Search for the cell housing the specified text and yield its (X, Y) center coordinate. 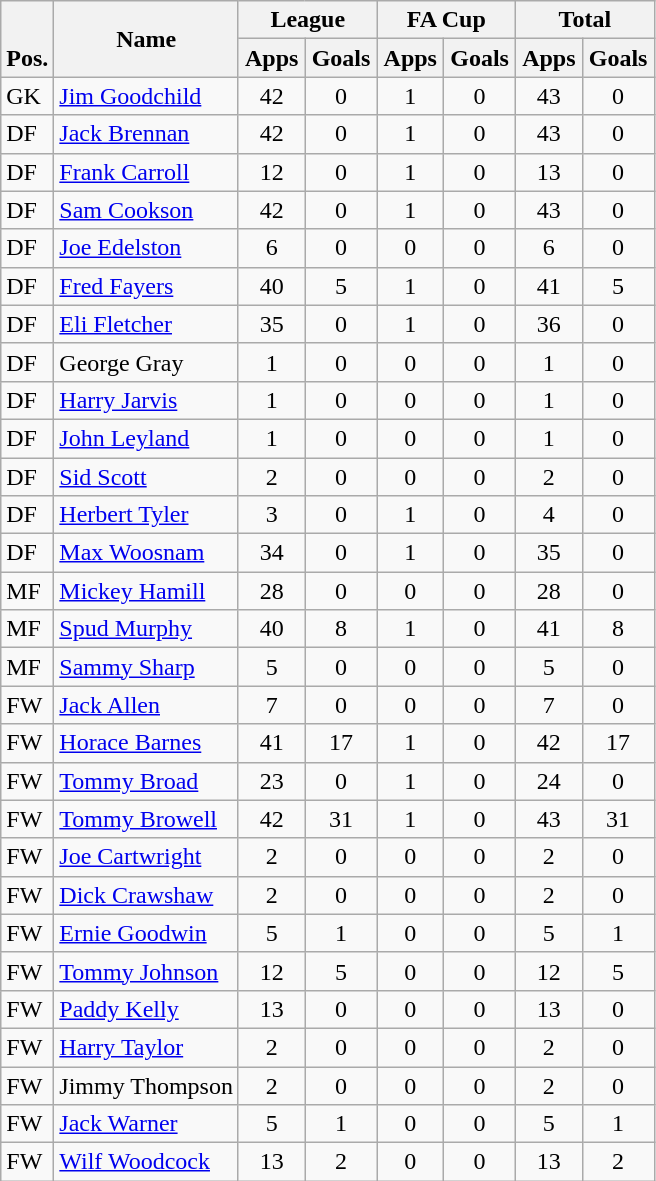
Sam Cookson (146, 210)
Tommy Johnson (146, 971)
Herbert Tyler (146, 515)
John Leyland (146, 438)
36 (550, 324)
3 (272, 515)
34 (272, 553)
23 (272, 781)
Sammy Sharp (146, 667)
GK (28, 96)
Jack Allen (146, 705)
Tommy Broad (146, 781)
League (308, 20)
Wilf Woodcock (146, 1162)
Horace Barnes (146, 743)
Harry Taylor (146, 1047)
Jim Goodchild (146, 96)
Eli Fletcher (146, 324)
Jack Warner (146, 1124)
Total (586, 20)
24 (550, 781)
Sid Scott (146, 477)
Fred Fayers (146, 286)
Jack Brennan (146, 134)
Ernie Goodwin (146, 933)
Name (146, 39)
George Gray (146, 362)
4 (550, 515)
Harry Jarvis (146, 400)
Joe Cartwright (146, 857)
Tommy Browell (146, 819)
Frank Carroll (146, 172)
Mickey Hamill (146, 591)
Spud Murphy (146, 629)
Max Woosnam (146, 553)
Jimmy Thompson (146, 1085)
FA Cup (446, 20)
Paddy Kelly (146, 1009)
Dick Crawshaw (146, 895)
Joe Edelston (146, 248)
Pos. (28, 39)
